Pinpoint the cell where the given text exists, returning its [X, Y] midpoint coordinate. 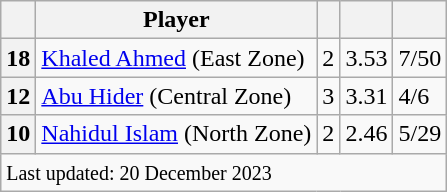
10 [18, 134]
Khaled Ahmed (East Zone) [176, 58]
Last updated: 20 December 2023 [224, 172]
Player [176, 20]
3 [328, 96]
12 [18, 96]
Abu Hider (Central Zone) [176, 96]
5/29 [420, 134]
3.53 [366, 58]
7/50 [420, 58]
4/6 [420, 96]
3.31 [366, 96]
18 [18, 58]
2.46 [366, 134]
Nahidul Islam (North Zone) [176, 134]
